Output the [x, y] coordinate of the center of the cell containing the given text.  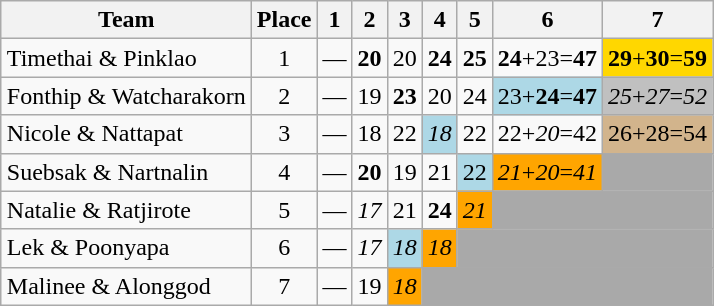
Suebsak & Nartnalin [126, 172]
29+30=59 [657, 58]
Place [284, 20]
25+27=52 [657, 96]
25 [474, 58]
23+24=47 [547, 96]
Team [126, 20]
26+28=54 [657, 134]
22+20=42 [547, 134]
Malinee & Alonggod [126, 286]
Fonthip & Watcharakorn [126, 96]
24+23=47 [547, 58]
23 [404, 96]
21+20=41 [547, 172]
Timethai & Pinklao [126, 58]
Nicole & Nattapat [126, 134]
Natalie & Ratjirote [126, 210]
Lek & Poonyapa [126, 248]
